Scan for the cell matching the given text and deliver its (X, Y) coordinate at center. 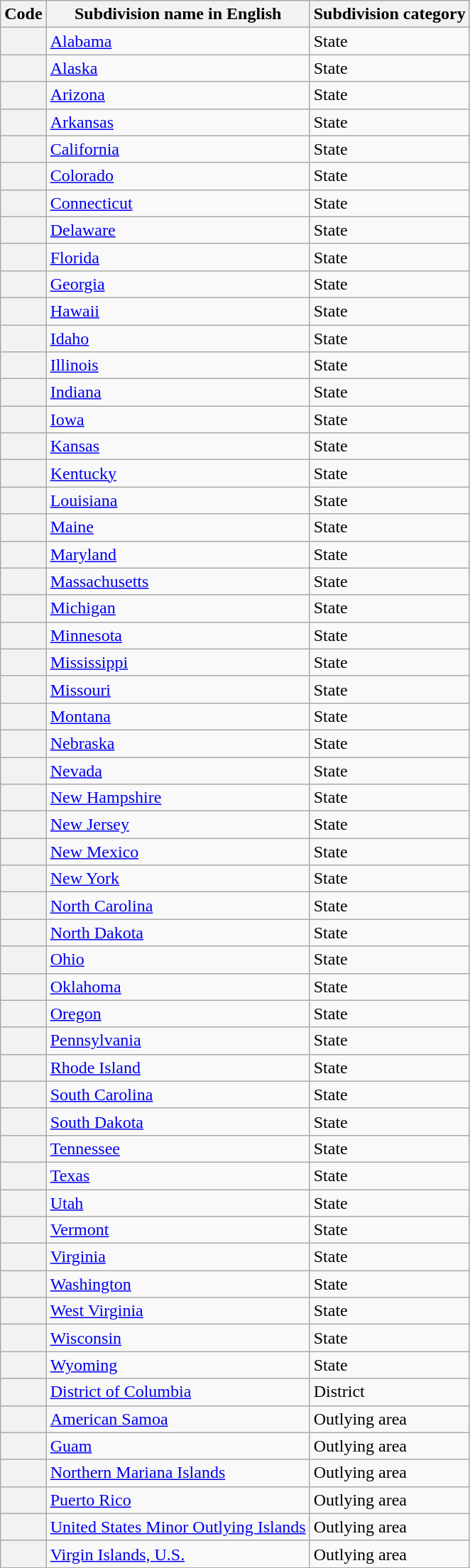
Virginia (177, 1257)
New York (177, 879)
District (389, 1392)
Northern Mariana Islands (177, 1473)
Ohio (177, 960)
Kansas (177, 446)
Louisiana (177, 500)
Hawaii (177, 311)
Code (23, 14)
Wyoming (177, 1365)
Vermont (177, 1230)
New Mexico (177, 852)
New Jersey (177, 825)
New Hampshire (177, 798)
Texas (177, 1175)
Wisconsin (177, 1338)
Utah (177, 1203)
Subdivision name in English (177, 14)
Montana (177, 716)
Arkansas (177, 122)
Oregon (177, 1014)
Illinois (177, 366)
Alaska (177, 68)
Arizona (177, 95)
West Virginia (177, 1311)
Mississippi (177, 662)
Tennessee (177, 1148)
Washington (177, 1284)
Colorado (177, 176)
Virgin Islands, U.S. (177, 1554)
Puerto Rico (177, 1500)
Alabama (177, 41)
Nevada (177, 770)
Connecticut (177, 203)
California (177, 149)
Indiana (177, 393)
North Dakota (177, 933)
Iowa (177, 420)
Delaware (177, 230)
Pennsylvania (177, 1041)
United States Minor Outlying Islands (177, 1527)
Nebraska (177, 743)
North Carolina (177, 906)
District of Columbia (177, 1392)
American Samoa (177, 1419)
Massachusetts (177, 581)
Maine (177, 527)
Kentucky (177, 473)
Michigan (177, 608)
Rhode Island (177, 1068)
Georgia (177, 284)
Maryland (177, 554)
Idaho (177, 339)
South Carolina (177, 1095)
Guam (177, 1446)
Oklahoma (177, 987)
Minnesota (177, 635)
Florida (177, 257)
South Dakota (177, 1122)
Missouri (177, 689)
Subdivision category (389, 14)
